Scan for the cell matching the given text and deliver its (x, y) coordinate at center. 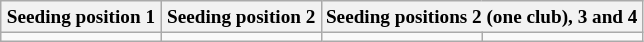
Seeding position 1 (81, 17)
Seeding position 2 (241, 17)
Seeding positions 2 (one club), 3 and 4 (482, 17)
